Return [X, Y] of the center of cell containing provided text 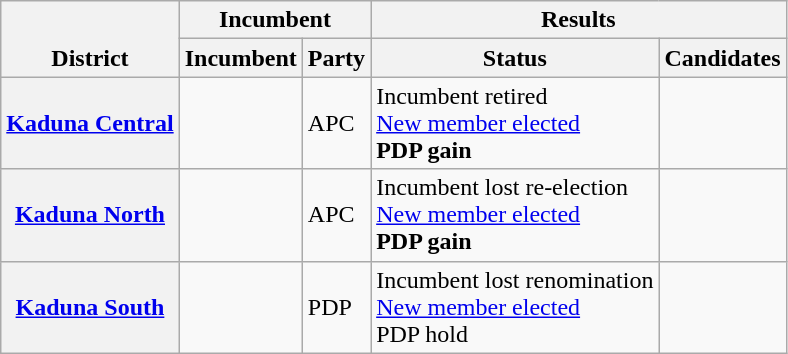
Incumbent lost renominationNew member electedPDP hold [515, 307]
Kaduna South [90, 307]
Candidates [722, 58]
Kaduna North [90, 215]
PDP [336, 307]
Incumbent lost re-electionNew member electedPDP gain [515, 215]
Incumbent retiredNew member electedPDP gain [515, 123]
Results [578, 20]
District [90, 39]
Kaduna Central [90, 123]
Status [515, 58]
Party [336, 58]
